Pinpoint the cell where the given text exists, returning its [x, y] midpoint coordinate. 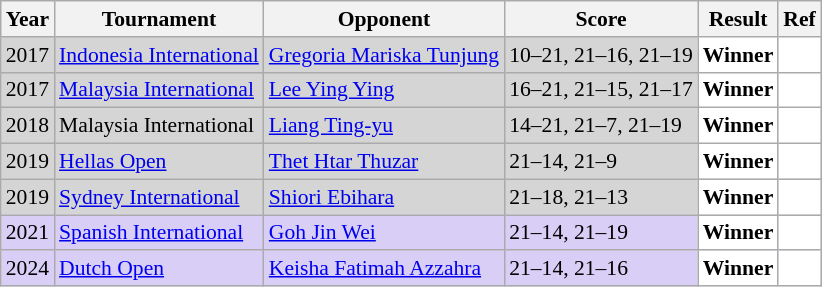
2024 [28, 269]
2018 [28, 126]
Tournament [159, 19]
Dutch Open [159, 269]
Result [738, 19]
16–21, 21–15, 21–17 [601, 90]
Gregoria Mariska Tunjung [384, 55]
14–21, 21–7, 21–19 [601, 126]
Thet Htar Thuzar [384, 162]
21–14, 21–9 [601, 162]
2021 [28, 233]
Spanish International [159, 233]
Hellas Open [159, 162]
10–21, 21–16, 21–19 [601, 55]
Lee Ying Ying [384, 90]
Shiori Ebihara [384, 197]
Keisha Fatimah Azzahra [384, 269]
Indonesia International [159, 55]
Score [601, 19]
21–14, 21–16 [601, 269]
Sydney International [159, 197]
Opponent [384, 19]
21–18, 21–13 [601, 197]
Ref [799, 19]
21–14, 21–19 [601, 233]
Liang Ting-yu [384, 126]
Goh Jin Wei [384, 233]
Year [28, 19]
